From the cell containing the given text, extract its center point as [x, y] coordinate. 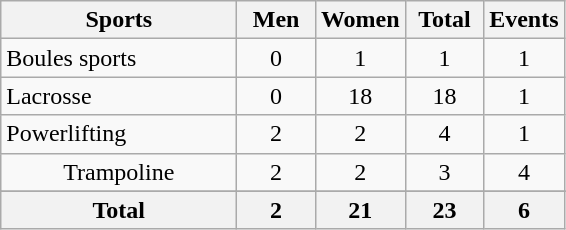
6 [524, 210]
Events [524, 20]
Powerlifting [119, 134]
Women [360, 20]
3 [444, 172]
Sports [119, 20]
Men [276, 20]
Lacrosse [119, 96]
23 [444, 210]
Trampoline [119, 172]
21 [360, 210]
Boules sports [119, 58]
